Extract the (X, Y) coordinate from the center of the cell holding the provided text.  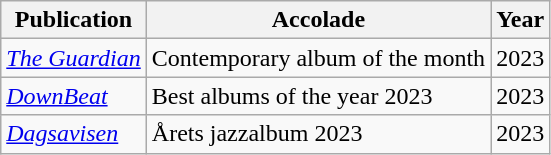
Best albums of the year 2023 (318, 96)
Contemporary album of the month (318, 58)
Accolade (318, 20)
The Guardian (74, 58)
Publication (74, 20)
Year (520, 20)
Årets jazzalbum 2023 (318, 134)
Dagsavisen (74, 134)
DownBeat (74, 96)
